Pinpoint the cell where the given text exists, returning its (X, Y) midpoint coordinate. 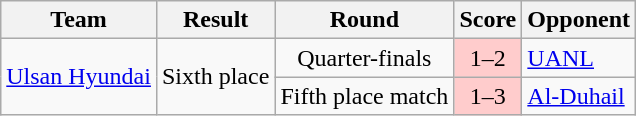
Fifth place match (364, 96)
1–2 (488, 58)
Round (364, 20)
Ulsan Hyundai (79, 77)
Al-Duhail (579, 96)
Result (215, 20)
Sixth place (215, 77)
Team (79, 20)
Opponent (579, 20)
1–3 (488, 96)
Score (488, 20)
UANL (579, 58)
Quarter-finals (364, 58)
